Pinpoint the cell where the given text exists, returning its (x, y) midpoint coordinate. 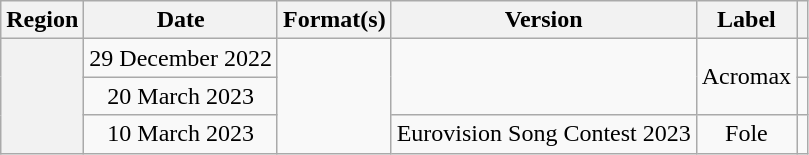
Eurovision Song Contest 2023 (544, 134)
20 March 2023 (181, 96)
29 December 2022 (181, 58)
Date (181, 20)
Label (746, 20)
Region (42, 20)
Format(s) (334, 20)
Fole (746, 134)
Version (544, 20)
Acromax (746, 77)
10 March 2023 (181, 134)
